Find where the given text appears and provide that cell's center as [X, Y] coordinate. 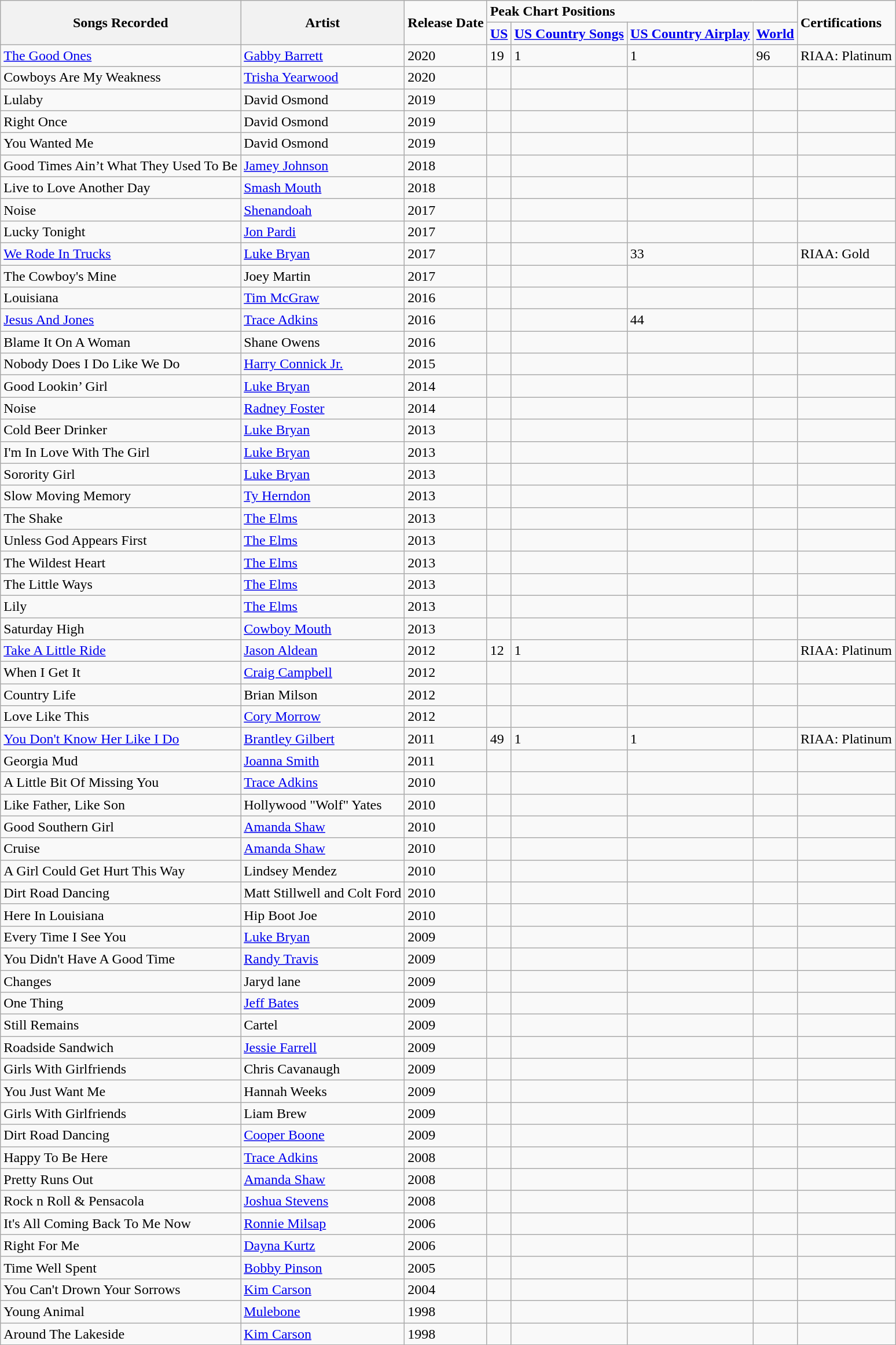
Georgia Mud [120, 761]
Mulebone [323, 1311]
Sorority Girl [120, 474]
Saturday High [120, 628]
You Can't Drown Your Sorrows [120, 1289]
Brantley Gilbert [323, 739]
Hannah Weeks [323, 1091]
12 [499, 651]
Still Remains [120, 1025]
Lulaby [120, 100]
Young Animal [120, 1311]
Good Lookin’ Girl [120, 386]
Harry Connick Jr. [323, 364]
Cold Beer Drinker [120, 430]
Shenandoah [323, 210]
44 [690, 320]
Jaryd lane [323, 981]
US [499, 34]
Take A Little Ride [120, 651]
Cory Morrow [323, 717]
Right Once [120, 122]
Jessie Farrell [323, 1047]
The Cowboy's Mine [120, 276]
Rock n Roll & Pensacola [120, 1201]
Joshua Stevens [323, 1201]
US Country Songs [569, 34]
Artist [323, 23]
Chris Cavanaugh [323, 1069]
The Shake [120, 518]
Cowboys Are My Weakness [120, 78]
Every Time I See You [120, 937]
Smash Mouth [323, 188]
Lily [120, 606]
Right For Me [120, 1245]
Country Life [120, 695]
Good Times Ain’t What They Used To Be [120, 166]
Changes [120, 981]
Gabby Barrett [323, 56]
Lucky Tonight [120, 232]
Here In Louisiana [120, 915]
33 [690, 254]
You Just Want Me [120, 1091]
A Girl Could Get Hurt This Way [120, 871]
World [775, 34]
Slow Moving Memory [120, 496]
When I Get It [120, 673]
One Thing [120, 1003]
Lindsey Mendez [323, 871]
Jamey Johnson [323, 166]
Nobody Does I Do Like We Do [120, 364]
Happy To Be Here [120, 1157]
Louisiana [120, 298]
Unless God Appears First [120, 540]
2005 [446, 1267]
Jon Pardi [323, 232]
Peak Chart Positions [642, 12]
Release Date [446, 23]
Certifications [846, 23]
Songs Recorded [120, 23]
Cruise [120, 849]
You Didn't Have A Good Time [120, 959]
Tim McGraw [323, 298]
Dayna Kurtz [323, 1245]
19 [499, 56]
2004 [446, 1289]
Matt Stillwell and Colt Ford [323, 893]
Like Father, Like Son [120, 805]
2015 [446, 364]
US Country Airplay [690, 34]
Hip Boot Joe [323, 915]
Jason Aldean [323, 651]
It's All Coming Back To Me Now [120, 1223]
The Good Ones [120, 56]
Cartel [323, 1025]
Randy Travis [323, 959]
Cooper Boone [323, 1135]
Craig Campbell [323, 673]
Blame It On A Woman [120, 342]
Around The Lakeside [120, 1333]
Time Well Spent [120, 1267]
49 [499, 739]
Brian Milson [323, 695]
Trisha Yearwood [323, 78]
RIAA: Gold [846, 254]
Love Like This [120, 717]
Bobby Pinson [323, 1267]
Pretty Runs Out [120, 1179]
Joanna Smith [323, 761]
96 [775, 56]
A Little Bit Of Missing You [120, 783]
The Little Ways [120, 584]
Hollywood "Wolf" Yates [323, 805]
Ty Herndon [323, 496]
Liam Brew [323, 1113]
You Wanted Me [120, 144]
Good Southern Girl [120, 827]
Live to Love Another Day [120, 188]
I'm In Love With The Girl [120, 452]
You Don't Know Her Like I Do [120, 739]
Roadside Sandwich [120, 1047]
The Wildest Heart [120, 562]
Cowboy Mouth [323, 628]
Jesus And Jones [120, 320]
Joey Martin [323, 276]
Ronnie Milsap [323, 1223]
Radney Foster [323, 408]
We Rode In Trucks [120, 254]
Shane Owens [323, 342]
Jeff Bates [323, 1003]
